Provide the [x, y] coordinate of the cell's center where the given text is located.  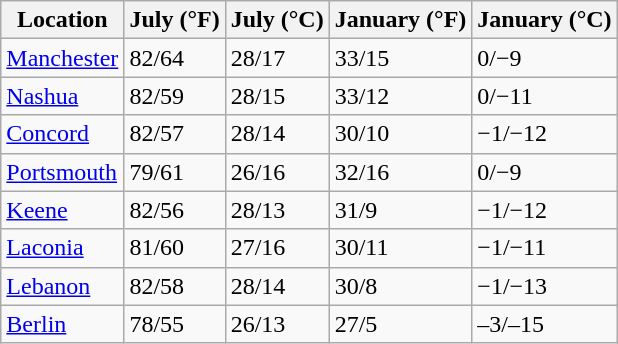
Manchester [62, 58]
Laconia [62, 248]
28/17 [277, 58]
Keene [62, 210]
July (°C) [277, 20]
28/13 [277, 210]
–3/–15 [544, 324]
Concord [62, 134]
79/61 [174, 172]
Lebanon [62, 286]
26/16 [277, 172]
82/59 [174, 96]
Portsmouth [62, 172]
33/15 [400, 58]
30/8 [400, 286]
July (°F) [174, 20]
−1/−11 [544, 248]
January (°C) [544, 20]
78/55 [174, 324]
30/11 [400, 248]
Location [62, 20]
82/56 [174, 210]
27/5 [400, 324]
27/16 [277, 248]
January (°F) [400, 20]
82/58 [174, 286]
−1/−13 [544, 286]
28/15 [277, 96]
82/57 [174, 134]
32/16 [400, 172]
31/9 [400, 210]
33/12 [400, 96]
0/−11 [544, 96]
81/60 [174, 248]
30/10 [400, 134]
26/13 [277, 324]
Nashua [62, 96]
82/64 [174, 58]
Berlin [62, 324]
